Search for the cell housing the specified text and yield its [x, y] center coordinate. 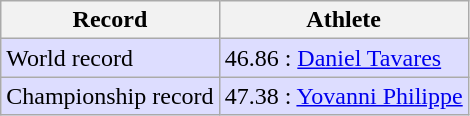
World record [110, 58]
Athlete [344, 20]
Championship record [110, 96]
46.86 : Daniel Tavares [344, 58]
Record [110, 20]
47.38 : Yovanni Philippe [344, 96]
